Scan for the cell matching the given text and deliver its [X, Y] coordinate at center. 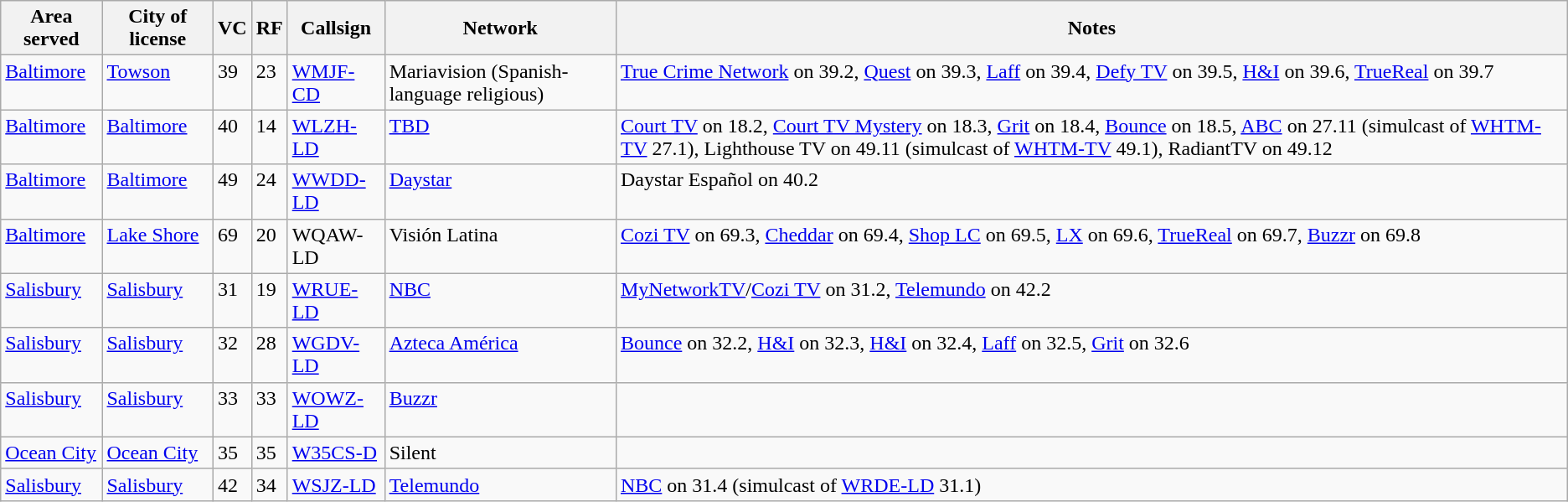
Area served [52, 28]
23 [270, 82]
Mariavision (Spanish-language religious) [500, 82]
49 [232, 191]
WOWZ-LD [336, 409]
WMJF-CD [336, 82]
MyNetworkTV/Cozi TV on 31.2, Telemundo on 42.2 [1091, 300]
14 [270, 137]
40 [232, 137]
19 [270, 300]
WLZH-LD [336, 137]
Callsign [336, 28]
69 [232, 246]
WGDV-LD [336, 355]
42 [232, 484]
24 [270, 191]
Azteca América [500, 355]
20 [270, 246]
RF [270, 28]
Cozi TV on 69.3, Cheddar on 69.4, Shop LC on 69.5, LX on 69.6, TrueReal on 69.7, Buzzr on 69.8 [1091, 246]
Buzzr [500, 409]
Bounce on 32.2, H&I on 32.3, H&I on 32.4, Laff on 32.5, Grit on 32.6 [1091, 355]
39 [232, 82]
WWDD-LD [336, 191]
Visión Latina [500, 246]
NBC on 31.4 (simulcast of WRDE-LD 31.1) [1091, 484]
34 [270, 484]
Daystar Español on 40.2 [1091, 191]
WQAW-LD [336, 246]
City of license [157, 28]
Daystar [500, 191]
WRUE-LD [336, 300]
NBC [500, 300]
28 [270, 355]
W35CS-D [336, 453]
32 [232, 355]
Silent [500, 453]
WSJZ-LD [336, 484]
Notes [1091, 28]
Network [500, 28]
True Crime Network on 39.2, Quest on 39.3, Laff on 39.4, Defy TV on 39.5, H&I on 39.6, TrueReal on 39.7 [1091, 82]
VC [232, 28]
Towson [157, 82]
31 [232, 300]
Telemundo [500, 484]
Lake Shore [157, 246]
TBD [500, 137]
